Search for the cell housing the specified text and yield its (x, y) center coordinate. 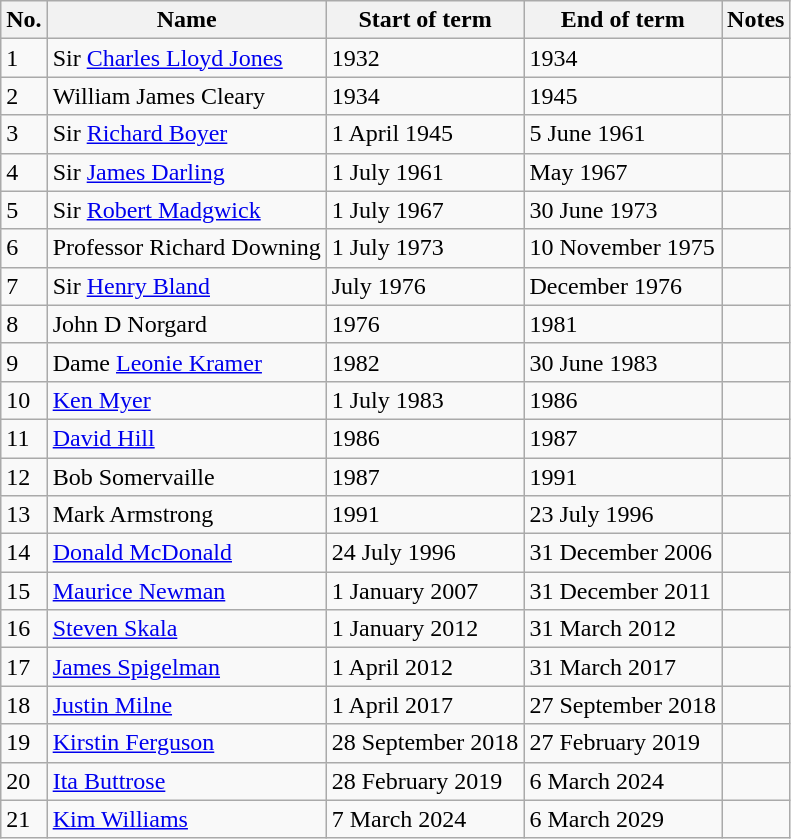
30 June 1983 (623, 362)
July 1976 (425, 286)
7 March 2024 (425, 819)
20 (24, 781)
11 (24, 438)
1976 (425, 324)
Sir Henry Bland (186, 286)
24 July 1996 (425, 553)
8 (24, 324)
9 (24, 362)
Sir James Darling (186, 172)
31 December 2006 (623, 553)
Start of term (425, 20)
23 July 1996 (623, 515)
3 (24, 134)
John D Norgard (186, 324)
Ken Myer (186, 400)
Bob Somervaille (186, 477)
1932 (425, 58)
1 April 2017 (425, 705)
17 (24, 667)
4 (24, 172)
1981 (623, 324)
7 (24, 286)
December 1976 (623, 286)
Mark Armstrong (186, 515)
1 January 2012 (425, 629)
21 (24, 819)
19 (24, 743)
31 March 2017 (623, 667)
Kirstin Ferguson (186, 743)
10 November 1975 (623, 248)
No. (24, 20)
1 January 2007 (425, 591)
Notes (756, 20)
Sir Charles Lloyd Jones (186, 58)
2 (24, 96)
1945 (623, 96)
6 March 2029 (623, 819)
James Spigelman (186, 667)
1 April 1945 (425, 134)
31 March 2012 (623, 629)
Professor Richard Downing (186, 248)
1 July 1983 (425, 400)
Ita Buttrose (186, 781)
14 (24, 553)
Maurice Newman (186, 591)
18 (24, 705)
1 July 1961 (425, 172)
5 (24, 210)
Dame Leonie Kramer (186, 362)
Steven Skala (186, 629)
1 July 1973 (425, 248)
1 (24, 58)
10 (24, 400)
Kim Williams (186, 819)
16 (24, 629)
1 April 2012 (425, 667)
1982 (425, 362)
1 July 1967 (425, 210)
27 February 2019 (623, 743)
6 March 2024 (623, 781)
6 (24, 248)
Sir Robert Madgwick (186, 210)
Justin Milne (186, 705)
Sir Richard Boyer (186, 134)
28 September 2018 (425, 743)
End of term (623, 20)
28 February 2019 (425, 781)
William James Cleary (186, 96)
13 (24, 515)
Name (186, 20)
15 (24, 591)
31 December 2011 (623, 591)
5 June 1961 (623, 134)
David Hill (186, 438)
Donald McDonald (186, 553)
27 September 2018 (623, 705)
30 June 1973 (623, 210)
May 1967 (623, 172)
12 (24, 477)
